From the cell containing the given text, extract its center point as (x, y) coordinate. 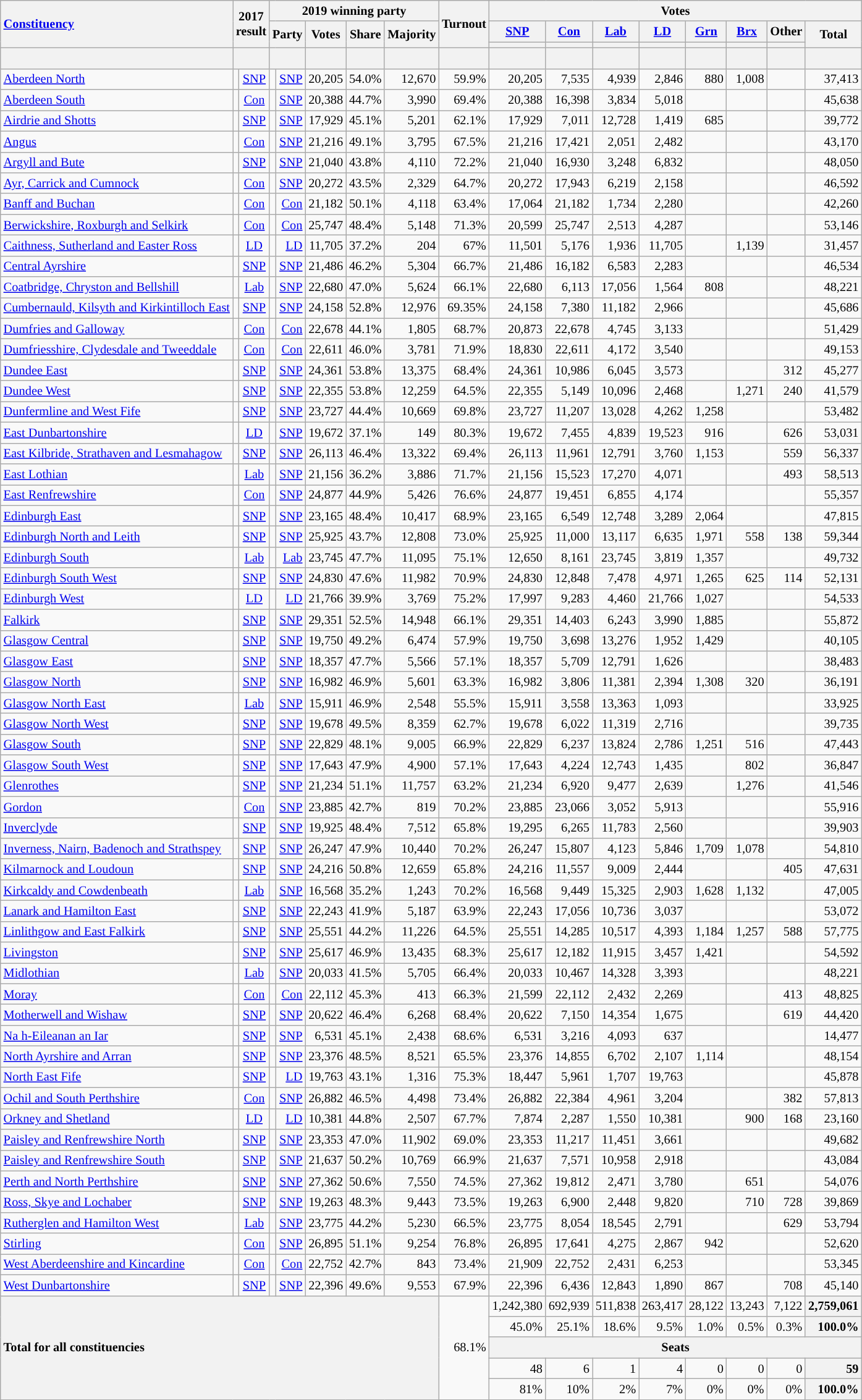
12,848 (569, 578)
900 (747, 1119)
880 (706, 79)
382 (786, 1098)
9,443 (412, 1202)
52.5% (365, 620)
3,780 (662, 1181)
9,553 (412, 1285)
15,325 (615, 890)
9,820 (662, 1202)
2,280 (662, 204)
59.9% (463, 79)
Central Ayrshire (117, 266)
12,748 (615, 516)
12,843 (615, 1285)
62.1% (463, 120)
Lanark and Hamilton East (117, 911)
1,675 (662, 1015)
14,948 (412, 620)
312 (786, 370)
49,732 (833, 557)
637 (662, 1035)
12,659 (412, 869)
East Kilbride, Strathaven and Lesmahagow (117, 453)
Inverness, Nairn, Badenoch and Strathspey (117, 848)
4,224 (569, 765)
Glasgow South West (117, 765)
18,447 (518, 1077)
3,806 (569, 682)
4,839 (615, 432)
70.9% (463, 578)
5,913 (662, 807)
2,432 (615, 994)
3,248 (615, 162)
2,444 (662, 869)
5,709 (569, 661)
36,191 (833, 682)
5,018 (662, 100)
53,146 (833, 225)
3,457 (662, 953)
Gordon (117, 807)
57.9% (463, 641)
3,133 (662, 329)
2,846 (662, 79)
1,316 (412, 1077)
7,011 (569, 120)
Kilmarnock and Loudoun (117, 869)
728 (786, 1202)
240 (786, 391)
Brx (747, 32)
4,123 (615, 848)
2,560 (662, 828)
67% (463, 245)
1,265 (706, 578)
2,269 (662, 994)
50.8% (365, 869)
47,443 (833, 744)
1,971 (706, 536)
619 (786, 1015)
Other (786, 32)
1,550 (615, 1119)
13,824 (615, 744)
43.5% (365, 183)
East Dunbartonshire (117, 432)
13,117 (615, 536)
6,832 (662, 162)
626 (786, 432)
37.2% (365, 245)
48.5% (365, 1056)
49,682 (833, 1139)
Cumbernauld, Kilsyth and Kirkintilloch East (117, 308)
14,354 (615, 1015)
Inverclyde (117, 828)
1,243 (412, 890)
39,735 (833, 723)
6,474 (412, 641)
685 (706, 120)
558 (747, 536)
48,154 (833, 1056)
14,285 (569, 932)
65.5% (463, 1056)
66.3% (463, 994)
44.1% (365, 329)
47.6% (365, 578)
52,131 (833, 578)
Constituency (117, 23)
47,005 (833, 890)
3,819 (662, 557)
53,031 (833, 432)
Dumfries and Galloway (117, 329)
2,548 (412, 703)
4,939 (615, 79)
493 (786, 474)
7,380 (569, 308)
Glasgow North West (117, 723)
6,920 (569, 786)
6,045 (615, 370)
588 (786, 932)
81% (518, 1389)
Paisley and Renfrewshire North (117, 1139)
12,670 (412, 79)
7,571 (569, 1160)
1,184 (706, 932)
2,639 (662, 786)
North Ayrshire and Arran (117, 1056)
13,243 (747, 1306)
8,521 (412, 1056)
48.3% (365, 1202)
1,153 (706, 453)
19,295 (518, 828)
West Aberdeenshire and Kincardine (117, 1264)
1,421 (706, 953)
651 (747, 1181)
Aberdeen North (117, 79)
11,757 (412, 786)
3,886 (412, 474)
5,304 (412, 266)
2,051 (615, 141)
7,512 (412, 828)
4,460 (615, 599)
916 (706, 432)
4,110 (412, 162)
49.2% (365, 641)
6,583 (615, 266)
4,172 (615, 349)
Kirkcaldy and Cowdenbeath (117, 890)
11,226 (412, 932)
3,781 (412, 349)
63.2% (463, 786)
17,943 (569, 183)
12,650 (518, 557)
39,869 (833, 1202)
22,384 (569, 1098)
67.9% (463, 1285)
West Dunbartonshire (117, 1285)
35.2% (365, 890)
1 (615, 1368)
Ochil and South Perthshire (117, 1098)
46.0% (365, 349)
East Renfrewshire (117, 495)
0.5% (747, 1326)
16,182 (569, 266)
2,786 (662, 744)
7,122 (786, 1306)
45.3% (365, 994)
75.3% (463, 1077)
4,071 (662, 474)
1,628 (706, 890)
38,483 (833, 661)
2,471 (615, 1181)
62.7% (463, 723)
43,170 (833, 141)
Coatbridge, Chryston and Bellshill (117, 287)
Dundee West (117, 391)
7,478 (615, 578)
73.5% (463, 1202)
Party (287, 35)
11,915 (615, 953)
1,258 (706, 411)
6,436 (569, 1285)
16,930 (569, 162)
11,000 (569, 536)
39,772 (833, 120)
2,329 (412, 183)
55,872 (833, 620)
2,107 (662, 1056)
Glasgow Central (117, 641)
14,855 (569, 1056)
46.2% (365, 266)
76.6% (463, 495)
2,158 (662, 183)
21,599 (518, 994)
9,449 (569, 890)
1,251 (706, 744)
Edinburgh West (117, 599)
629 (786, 1223)
51,429 (833, 329)
11,982 (412, 578)
4,174 (662, 495)
9,283 (569, 599)
11,501 (518, 245)
48 (518, 1368)
692,939 (569, 1306)
516 (747, 744)
66.5% (463, 1223)
Aberdeen South (117, 100)
Glasgow South (117, 744)
1,242,380 (518, 1306)
39.9% (365, 599)
1,734 (615, 204)
45,878 (833, 1077)
31,457 (833, 245)
4,262 (662, 411)
14,403 (569, 620)
9.5% (662, 1326)
12,259 (412, 391)
2,903 (662, 890)
36.2% (365, 474)
4,498 (412, 1098)
1,357 (706, 557)
6,900 (569, 1202)
47,815 (833, 516)
37,413 (833, 79)
1,707 (615, 1077)
11,319 (615, 723)
2,918 (662, 1160)
0.3% (786, 1326)
1,093 (662, 703)
11,451 (615, 1139)
45,686 (833, 308)
10,440 (412, 848)
511,838 (615, 1306)
2,716 (662, 723)
Banff and Buchan (117, 204)
Falkirk (117, 620)
114 (786, 578)
17,641 (569, 1244)
68.3% (463, 953)
1,626 (662, 661)
13,375 (412, 370)
Glenrothes (117, 786)
19,451 (569, 495)
1,805 (412, 329)
8,161 (569, 557)
63.4% (463, 204)
50.2% (365, 1160)
11,557 (569, 869)
43.8% (365, 162)
17,997 (518, 599)
559 (786, 453)
66.4% (463, 973)
41,546 (833, 786)
11,095 (412, 557)
49.1% (365, 141)
12,976 (412, 308)
5,624 (412, 287)
3,289 (662, 516)
67.5% (463, 141)
69.35% (463, 308)
3,216 (569, 1035)
69.8% (463, 411)
802 (747, 765)
3,834 (615, 100)
1,885 (706, 620)
10,669 (412, 411)
Glasgow North (117, 682)
1,027 (706, 599)
15,523 (569, 474)
Motherwell and Wishaw (117, 1015)
37.1% (365, 432)
5,426 (412, 495)
3,698 (569, 641)
9,005 (412, 744)
67.7% (463, 1119)
6,237 (569, 744)
Share (365, 35)
11,207 (569, 411)
68.9% (463, 516)
2,283 (662, 266)
42,260 (833, 204)
1,257 (747, 932)
28,122 (706, 1306)
2,431 (615, 1264)
10,769 (412, 1160)
17,421 (569, 141)
9,254 (412, 1244)
3,052 (615, 807)
7,455 (569, 432)
1,709 (706, 848)
Turnout (463, 23)
43.7% (365, 536)
4,961 (615, 1098)
1,132 (747, 890)
36,847 (833, 765)
2,759,061 (833, 1306)
4,971 (662, 578)
2,791 (662, 1223)
7,150 (569, 1015)
13,276 (615, 641)
405 (786, 869)
867 (706, 1285)
Berwickshire, Roxburgh and Selkirk (117, 225)
56,337 (833, 453)
5,961 (569, 1077)
57,775 (833, 932)
55,357 (833, 495)
3,540 (662, 349)
Ross, Skye and Lochaber (117, 1202)
53,482 (833, 411)
6,113 (569, 287)
9,477 (615, 786)
20,599 (518, 225)
710 (747, 1202)
33,925 (833, 703)
6,022 (569, 723)
54.0% (365, 79)
6,219 (615, 183)
3,558 (569, 703)
71.7% (463, 474)
6,702 (615, 1056)
1,078 (747, 848)
5,176 (569, 245)
Orkney and Shetland (117, 1119)
13,363 (615, 703)
43,084 (833, 1160)
44.9% (365, 495)
19,523 (662, 432)
320 (747, 682)
68.7% (463, 329)
Edinburgh North and Leith (117, 536)
73.0% (463, 536)
23,160 (833, 1119)
68.1% (463, 1347)
Linlithgow and East Falkirk (117, 932)
57,813 (833, 1098)
12,743 (615, 765)
63.3% (463, 682)
49.6% (365, 1285)
4,275 (615, 1244)
46,592 (833, 183)
1.0% (706, 1326)
North East Fife (117, 1077)
2,468 (662, 391)
48,050 (833, 162)
44,420 (833, 1015)
46,534 (833, 266)
1,139 (747, 245)
1,429 (706, 641)
10,958 (615, 1160)
80.3% (463, 432)
15,807 (569, 848)
Dunfermline and West Fife (117, 411)
11,902 (412, 1139)
7,550 (412, 1181)
Grn (706, 32)
74.5% (463, 1181)
942 (706, 1244)
1,008 (747, 79)
708 (786, 1285)
8,054 (569, 1223)
5,846 (662, 848)
10,517 (615, 932)
Airdrie and Shotts (117, 120)
Ayr, Carrick and Cumnock (117, 183)
Moray (117, 994)
6,855 (615, 495)
5,149 (569, 391)
41.9% (365, 911)
2017result (251, 23)
Dundee East (117, 370)
18.6% (615, 1326)
69.0% (463, 1139)
16,398 (569, 100)
6,635 (662, 536)
Na h-Eileanan an Iar (117, 1035)
68.6% (463, 1035)
Midlothian (117, 973)
3,769 (412, 599)
138 (786, 536)
48,825 (833, 994)
10,417 (412, 516)
75.2% (463, 599)
2,867 (662, 1244)
64.7% (463, 183)
2,513 (615, 225)
52,620 (833, 1244)
4,393 (662, 932)
75.1% (463, 557)
11,217 (569, 1139)
East Lothian (117, 474)
19,812 (569, 1181)
808 (706, 287)
5,230 (412, 1223)
13,435 (412, 953)
54,592 (833, 953)
52.8% (365, 308)
41.5% (365, 973)
Paisley and Renfrewshire South (117, 1160)
5,148 (412, 225)
625 (747, 578)
3,393 (662, 973)
10,736 (615, 911)
Stirling (117, 1244)
72.2% (463, 162)
7,535 (569, 79)
19,925 (326, 828)
45,638 (833, 100)
6,253 (662, 1264)
6,268 (412, 1015)
1,271 (747, 391)
Edinburgh South (117, 557)
11,961 (569, 453)
5,201 (412, 120)
23,066 (569, 807)
12,808 (412, 536)
11,381 (615, 682)
Angus (117, 141)
1,952 (662, 641)
2,507 (412, 1119)
47,631 (833, 869)
4,745 (615, 329)
2,438 (412, 1035)
10,467 (569, 973)
58,513 (833, 474)
3,204 (662, 1098)
4,287 (662, 225)
5,566 (412, 661)
53,345 (833, 1264)
55,916 (833, 807)
1,114 (706, 1056)
17,270 (615, 474)
6,243 (615, 620)
1,435 (662, 765)
49,153 (833, 349)
1,564 (662, 287)
Total (833, 35)
4,118 (412, 204)
49.5% (365, 723)
53,072 (833, 911)
Glasgow North East (117, 703)
2019 winning party (354, 11)
1,308 (706, 682)
1,419 (662, 120)
46.5% (365, 1098)
Livingston (117, 953)
44.7% (365, 100)
1,276 (747, 786)
2,482 (662, 141)
5,705 (412, 973)
3,573 (662, 370)
44.8% (365, 1119)
55.5% (463, 703)
7,874 (518, 1119)
10,096 (615, 391)
39,903 (833, 828)
6,549 (569, 516)
10% (569, 1389)
66.7% (463, 266)
13,028 (615, 411)
18,545 (615, 1223)
Edinburgh South West (117, 578)
Dumfriesshire, Clydesdale and Tweeddale (117, 349)
204 (412, 245)
59,344 (833, 536)
40,105 (833, 641)
14,477 (833, 1035)
45.0% (518, 1326)
63.9% (463, 911)
9,009 (615, 869)
10,986 (569, 370)
13,322 (412, 453)
14,328 (615, 973)
8,359 (412, 723)
18,830 (518, 349)
45,277 (833, 370)
5,601 (412, 682)
Majority (412, 35)
Seats (676, 1347)
Edinburgh East (117, 516)
2,966 (662, 308)
4,093 (615, 1035)
2,064 (706, 516)
11,783 (615, 828)
Total for all constituencies (220, 1347)
2,394 (662, 682)
54,076 (833, 1181)
2% (615, 1389)
11,182 (615, 308)
3,661 (662, 1139)
4,900 (412, 765)
1,936 (615, 245)
149 (412, 432)
7% (662, 1389)
Rutherglen and Hamilton West (117, 1223)
3,760 (662, 453)
6 (569, 1368)
50.1% (365, 204)
50.6% (365, 1181)
76.8% (463, 1244)
263,417 (662, 1306)
3,037 (662, 911)
3,795 (412, 141)
54,810 (833, 848)
12,728 (615, 120)
17,064 (518, 204)
843 (412, 1264)
71.3% (463, 225)
819 (412, 807)
44.4% (365, 411)
5,187 (412, 911)
6,265 (569, 828)
Argyll and Bute (117, 162)
4 (662, 1368)
71.9% (463, 349)
21,909 (518, 1264)
45,140 (833, 1285)
41,579 (833, 391)
168 (786, 1119)
Caithness, Sutherland and Easter Ross (117, 245)
2,448 (615, 1202)
25.1% (569, 1326)
1,890 (662, 1285)
2,287 (569, 1119)
59 (833, 1368)
Glasgow East (117, 661)
54,533 (833, 599)
48.1% (365, 744)
Perth and North Perthshire (117, 1181)
43.1% (365, 1077)
12,182 (569, 953)
53,794 (833, 1223)
20,873 (518, 329)
